Identify which cell holds the provided text, then report its (x, y) central coordinate. 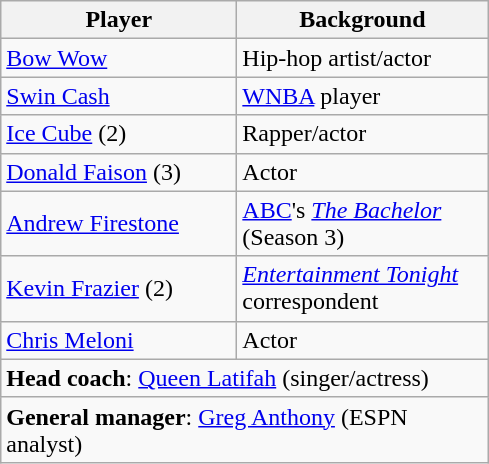
ABC's The Bachelor (Season 3) (362, 224)
Hip-hop artist/actor (362, 58)
Head coach: Queen Latifah (singer/actress) (244, 378)
Chris Meloni (119, 340)
Kevin Frazier (2) (119, 288)
Bow Wow (119, 58)
Andrew Firestone (119, 224)
Ice Cube (2) (119, 134)
General manager: Greg Anthony (ESPN analyst) (244, 430)
Player (119, 20)
Rapper/actor (362, 134)
Entertainment Tonight correspondent (362, 288)
Donald Faison (3) (119, 172)
Background (362, 20)
Swin Cash (119, 96)
WNBA player (362, 96)
